From the cell containing the given text, extract its center point as [X, Y] coordinate. 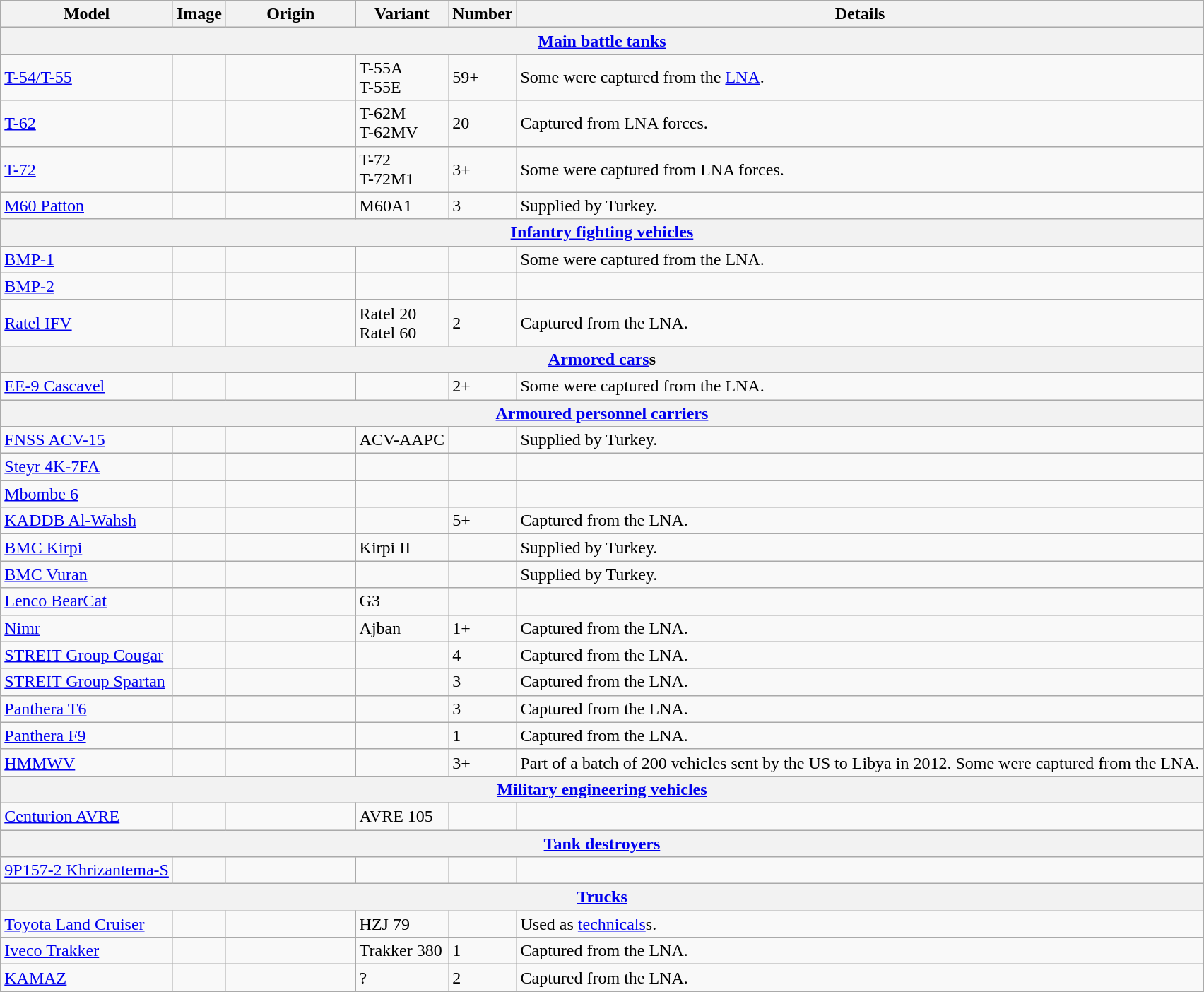
KADDB Al-Wahsh [87, 521]
5+ [483, 521]
2+ [483, 386]
T-72T-72M1 [402, 170]
Origin [290, 14]
T-62MT-62MV [402, 123]
Armored carss [602, 359]
Mbombe 6 [87, 494]
Steyr 4K-7FA [87, 467]
Tank destroyers [602, 843]
HMMWV [87, 762]
Details [860, 14]
T-55AT-55E [402, 78]
Captured from LNA forces. [860, 123]
Lenco BearCat [87, 601]
Used as technicalss. [860, 924]
ACV-AAPC [402, 440]
Armoured personnel carriers [602, 413]
Panthera T6 [87, 709]
HZJ 79 [402, 924]
Ratel IFV [87, 322]
Panthera F9 [87, 736]
Nimr [87, 628]
BMP-2 [87, 286]
Model [87, 14]
1+ [483, 628]
T-72 [87, 170]
20 [483, 123]
BMC Vuran [87, 574]
AVRE 105 [402, 816]
Some were captured from LNA forces. [860, 170]
T-62 [87, 123]
BMP-1 [87, 259]
Main battle tanks [602, 41]
Ajban [402, 628]
Variant [402, 14]
STREIT Group Cougar [87, 655]
Iveco Trakker [87, 951]
KAMAZ [87, 978]
Toyota Land Cruiser [87, 924]
FNSS ACV-15 [87, 440]
BMC Kirpi [87, 548]
Infantry fighting vehicles [602, 232]
Ratel 20Ratel 60 [402, 322]
G3 [402, 601]
59+ [483, 78]
9P157-2 Khrizantema-S [87, 870]
Trakker 380 [402, 951]
Image [199, 14]
? [402, 978]
EE-9 Cascavel [87, 386]
Number [483, 14]
M60 Patton [87, 206]
Trucks [602, 897]
Kirpi II [402, 548]
STREIT Group Spartan [87, 682]
T-54/T-55 [87, 78]
Military engineering vehicles [602, 789]
4 [483, 655]
Part of a batch of 200 vehicles sent by the US to Libya in 2012. Some were captured from the LNA. [860, 762]
M60A1 [402, 206]
Centurion AVRE [87, 816]
